Output the [X, Y] coordinate of the center of the cell containing the given text.  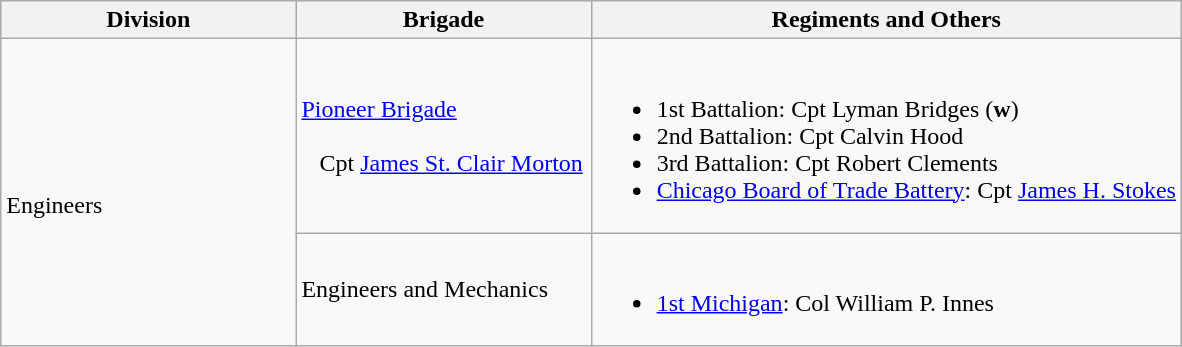
1st Michigan: Col William P. Innes [886, 290]
Division [148, 20]
Regiments and Others [886, 20]
Brigade [444, 20]
Engineers and Mechanics [444, 290]
Engineers [148, 192]
Pioneer Brigade Cpt James St. Clair Morton [444, 136]
